Output the (x, y) coordinate of the center of the cell containing the given text.  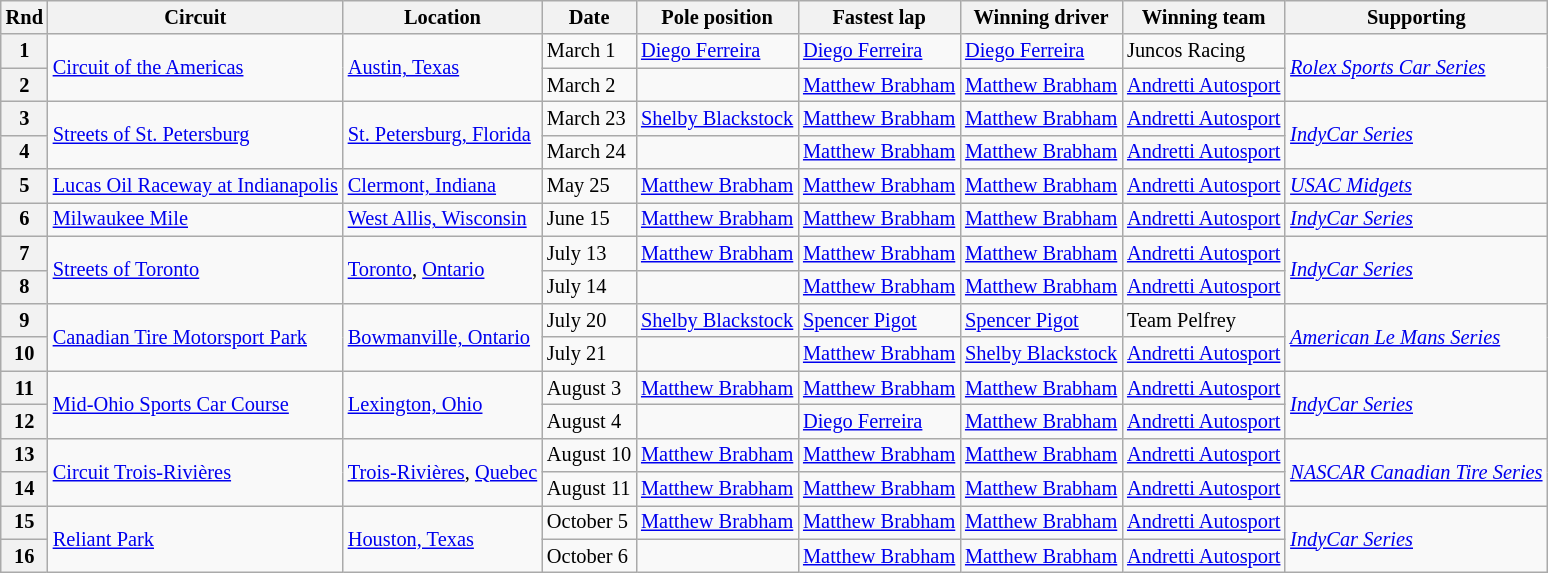
October 5 (589, 522)
Lucas Oil Raceway at Indianapolis (196, 186)
9 (24, 320)
March 24 (589, 152)
July 13 (589, 253)
March 1 (589, 51)
Winning driver (1041, 17)
16 (24, 556)
Circuit (196, 17)
Lexington, Ohio (442, 404)
1 (24, 51)
Austin, Texas (442, 68)
12 (24, 421)
Pole position (717, 17)
13 (24, 455)
Circuit of the Americas (196, 68)
March 23 (589, 118)
Bowmanville, Ontario (442, 336)
Streets of Toronto (196, 270)
July 21 (589, 354)
May 25 (589, 186)
American Le Mans Series (1416, 336)
4 (24, 152)
10 (24, 354)
6 (24, 219)
11 (24, 388)
August 4 (589, 421)
Milwaukee Mile (196, 219)
Rnd (24, 17)
July 20 (589, 320)
USAC Midgets (1416, 186)
Team Pelfrey (1204, 320)
7 (24, 253)
Trois-Rivières, Quebec (442, 472)
Canadian Tire Motorsport Park (196, 336)
15 (24, 522)
Date (589, 17)
Location (442, 17)
Reliant Park (196, 538)
July 14 (589, 287)
June 15 (589, 219)
Fastest lap (879, 17)
3 (24, 118)
Mid-Ohio Sports Car Course (196, 404)
St. Petersburg, Florida (442, 134)
Streets of St. Petersburg (196, 134)
Supporting (1416, 17)
August 10 (589, 455)
Circuit Trois-Rivières (196, 472)
Winning team (1204, 17)
March 2 (589, 85)
Rolex Sports Car Series (1416, 68)
October 6 (589, 556)
2 (24, 85)
Houston, Texas (442, 538)
Toronto, Ontario (442, 270)
NASCAR Canadian Tire Series (1416, 472)
August 11 (589, 489)
14 (24, 489)
Juncos Racing (1204, 51)
Clermont, Indiana (442, 186)
August 3 (589, 388)
5 (24, 186)
8 (24, 287)
West Allis, Wisconsin (442, 219)
